From the cell containing the given text, extract its center point as [X, Y] coordinate. 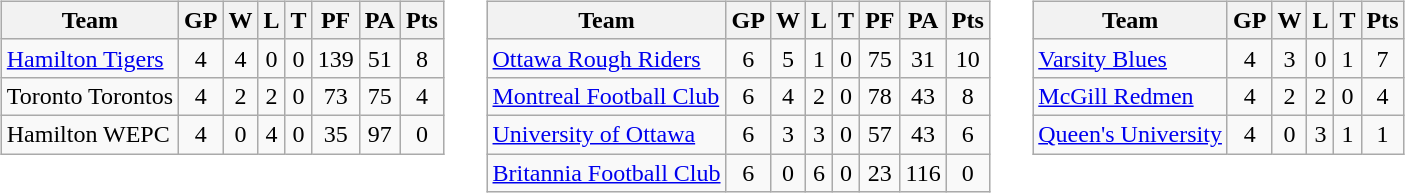
35 [336, 134]
Hamilton WEPC [90, 134]
Toronto Torontos [90, 96]
116 [923, 173]
7 [1382, 58]
Britannia Football Club [606, 173]
McGill Redmen [1130, 96]
Ottawa Rough Riders [606, 58]
23 [880, 173]
57 [880, 134]
5 [788, 58]
78 [880, 96]
139 [336, 58]
Hamilton Tigers [90, 58]
Montreal Football Club [606, 96]
10 [968, 58]
31 [923, 58]
Varsity Blues [1130, 58]
University of Ottawa [606, 134]
Queen's University [1130, 134]
51 [380, 58]
97 [380, 134]
73 [336, 96]
